Pinpoint the cell where the given text exists, returning its [X, Y] midpoint coordinate. 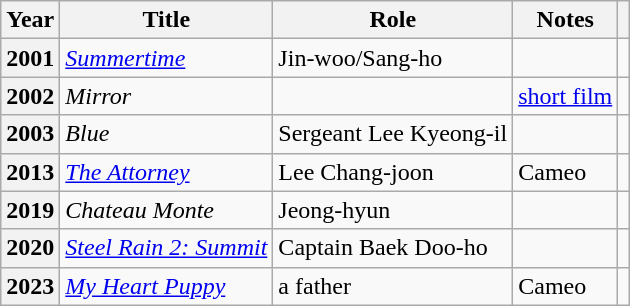
a father [393, 286]
Notes [566, 20]
Blue [166, 134]
Summertime [166, 58]
Jeong-hyun [393, 210]
2019 [30, 210]
2001 [30, 58]
short film [566, 96]
Lee Chang-joon [393, 172]
Year [30, 20]
2003 [30, 134]
Mirror [166, 96]
Steel Rain 2: Summit [166, 248]
2020 [30, 248]
2002 [30, 96]
Sergeant Lee Kyeong-il [393, 134]
Captain Baek Doo-ho [393, 248]
Role [393, 20]
Title [166, 20]
My Heart Puppy [166, 286]
Jin-woo/Sang-ho [393, 58]
The Attorney [166, 172]
2013 [30, 172]
Chateau Monte [166, 210]
2023 [30, 286]
